Return the (X, Y) coordinate for the center point of the cell that contains the specified text.  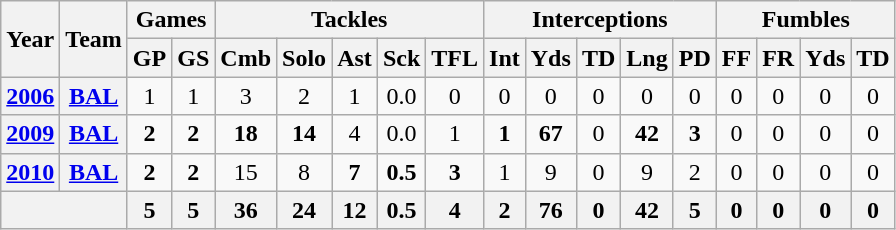
2009 (30, 134)
Cmb (246, 58)
FF (736, 58)
14 (304, 134)
Team (94, 39)
Fumbles (806, 20)
24 (304, 210)
12 (355, 210)
7 (355, 172)
TFL (455, 58)
GP (149, 58)
Sck (401, 58)
Year (30, 39)
Games (170, 20)
Interceptions (600, 20)
67 (550, 134)
76 (550, 210)
2006 (30, 96)
2010 (30, 172)
18 (246, 134)
15 (246, 172)
FR (778, 58)
8 (304, 172)
GS (194, 58)
Ast (355, 58)
Tackles (350, 20)
Int (505, 58)
Solo (304, 58)
PD (694, 58)
36 (246, 210)
Lng (647, 58)
